Capture the cell that displays the provided text and extract its (X, Y) central coordinate. 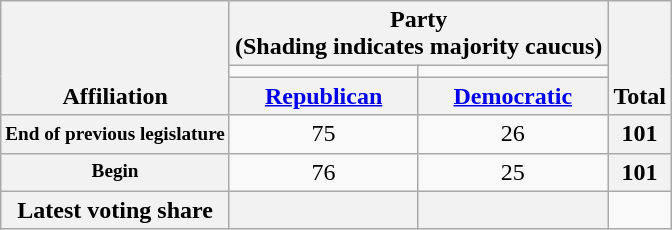
Latest voting share (116, 210)
Party (Shading indicates majority caucus) (418, 34)
75 (323, 134)
Total (640, 58)
Affiliation (116, 58)
End of previous legislature (116, 134)
Begin (116, 172)
Democratic (513, 96)
76 (323, 172)
Republican (323, 96)
26 (513, 134)
25 (513, 172)
